Identify which cell holds the provided text, then report its [x, y] central coordinate. 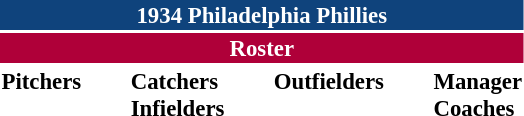
Roster [262, 48]
1934 Philadelphia Phillies [262, 15]
